Output the (X, Y) coordinate of the center of the cell containing the given text.  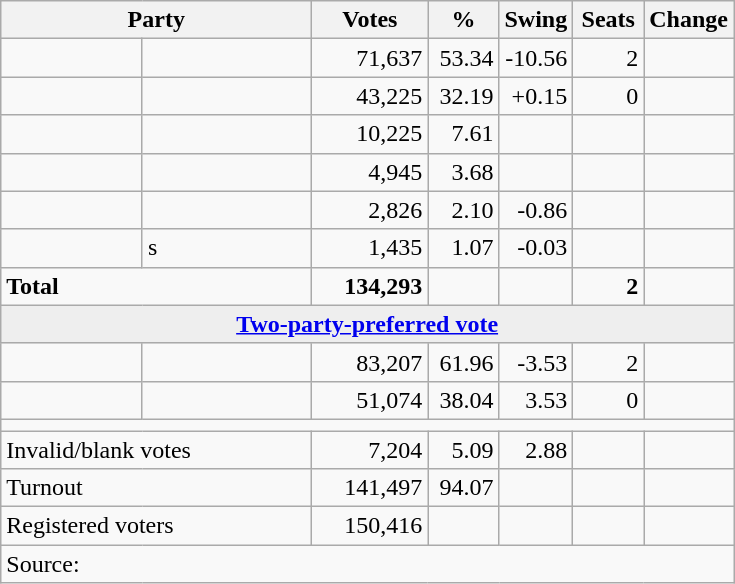
43,225 (370, 96)
+0.15 (536, 96)
53.34 (464, 58)
83,207 (370, 362)
51,074 (370, 400)
10,225 (370, 134)
Change (689, 20)
5.09 (464, 449)
32.19 (464, 96)
Votes (370, 20)
3.68 (464, 172)
-10.56 (536, 58)
61.96 (464, 362)
-0.03 (536, 248)
1,435 (370, 248)
-0.86 (536, 210)
-3.53 (536, 362)
Total (156, 286)
134,293 (370, 286)
7,204 (370, 449)
150,416 (370, 526)
38.04 (464, 400)
Party (156, 20)
94.07 (464, 488)
2,826 (370, 210)
s (226, 248)
71,637 (370, 58)
1.07 (464, 248)
Swing (536, 20)
2.10 (464, 210)
% (464, 20)
141,497 (370, 488)
Turnout (156, 488)
Two-party-preferred vote (368, 324)
3.53 (536, 400)
Invalid/blank votes (156, 449)
4,945 (370, 172)
2.88 (536, 449)
Registered voters (156, 526)
Seats (608, 20)
7.61 (464, 134)
Source: (368, 564)
